Identify which cell holds the provided text, then report its (x, y) central coordinate. 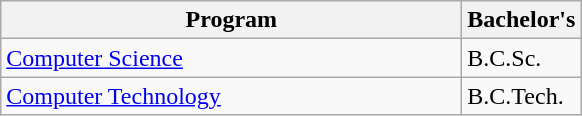
Program (232, 20)
Bachelor's (522, 20)
B.C.Sc. (522, 58)
B.C.Tech. (522, 96)
Computer Science (232, 58)
Computer Technology (232, 96)
